From the cell containing the given text, extract its center point as [x, y] coordinate. 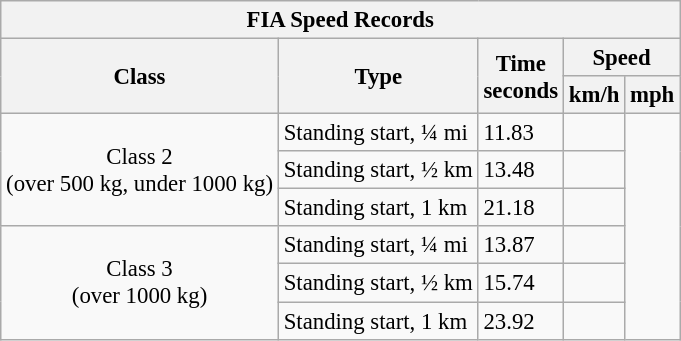
21.18 [520, 208]
11.83 [520, 133]
Class [140, 76]
Timeseconds [520, 76]
Type [378, 76]
Speed [621, 58]
13.48 [520, 170]
km/h [594, 95]
23.92 [520, 321]
FIA Speed Records [340, 20]
15.74 [520, 283]
mph [652, 95]
13.87 [520, 245]
Class 3(over 1000 kg) [140, 282]
Class 2(over 500 kg, under 1000 kg) [140, 170]
